Extract the (X, Y) coordinate from the center of the cell holding the provided text.  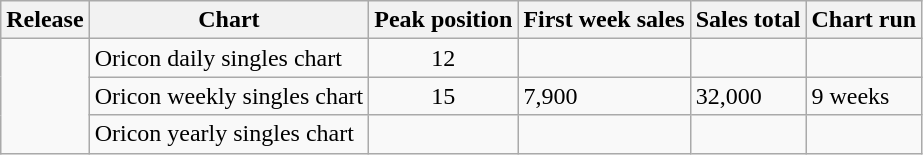
Release (45, 20)
9 weeks (864, 96)
Oricon yearly singles chart (229, 134)
Peak position (444, 20)
32,000 (748, 96)
First week sales (604, 20)
Chart (229, 20)
Chart run (864, 20)
Oricon daily singles chart (229, 58)
7,900 (604, 96)
Sales total (748, 20)
15 (444, 96)
Oricon weekly singles chart (229, 96)
12 (444, 58)
